Determine the [x, y] coordinate at the center of the cell enclosing the given text.  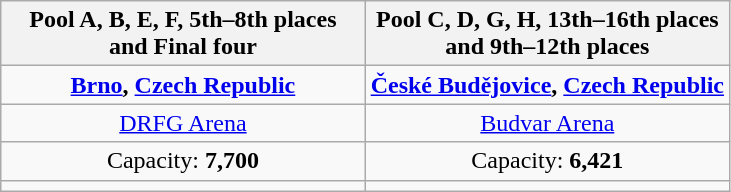
Capacity: 7,700 [183, 161]
Pool A, B, E, F, 5th–8th placesand Final four [183, 34]
Brno, Czech Republic [183, 85]
Pool C, D, G, H, 13th–16th placesand 9th–12th places [547, 34]
České Budějovice, Czech Republic [547, 85]
Budvar Arena [547, 123]
Capacity: 6,421 [547, 161]
DRFG Arena [183, 123]
